Extract the [X, Y] coordinate from the center of the cell holding the provided text.  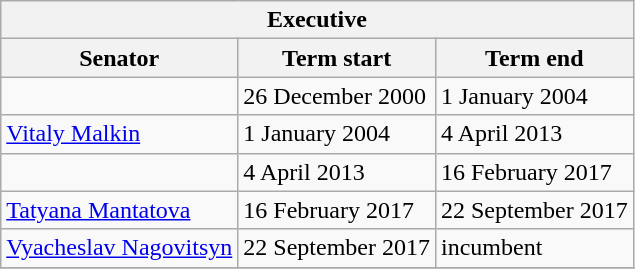
Term start [337, 58]
Executive [317, 20]
26 December 2000 [337, 96]
Vyacheslav Nagovitsyn [120, 248]
incumbent [534, 248]
Vitaly Malkin [120, 134]
Term end [534, 58]
Senator [120, 58]
Tatyana Mantatova [120, 210]
